From the cell containing the given text, extract its center point as (x, y) coordinate. 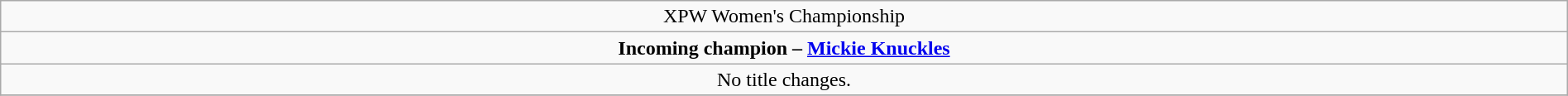
XPW Women's Championship (784, 17)
No title changes. (784, 79)
Incoming champion – Mickie Knuckles (784, 48)
